Return the (x, y) coordinate for the center point of the cell that contains the specified text.  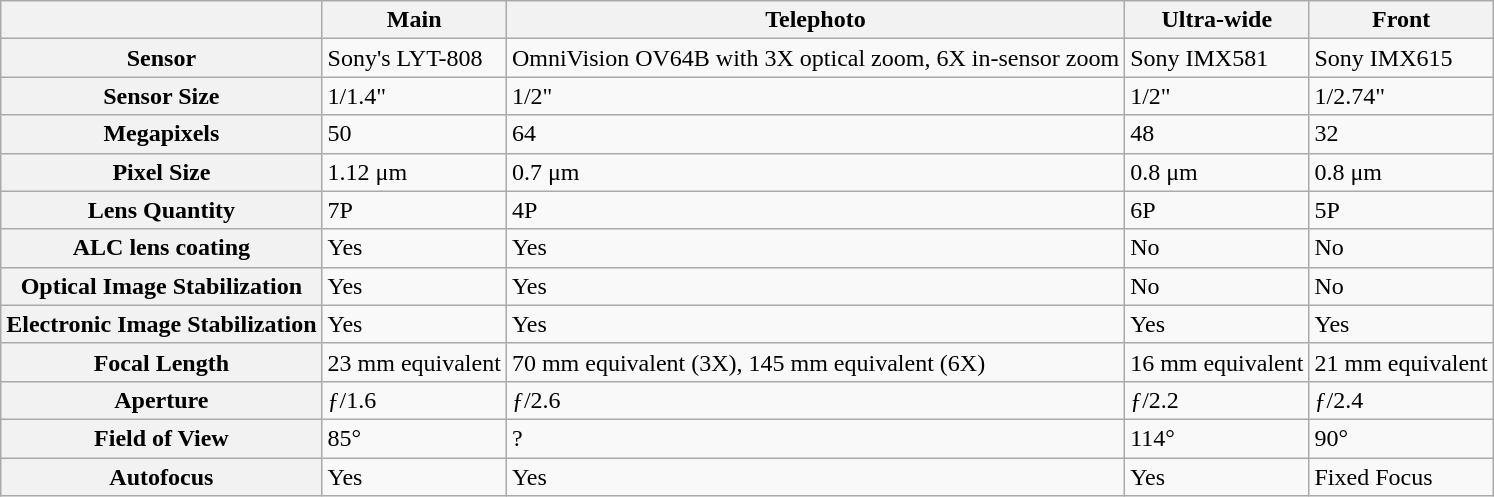
Ultra-wide (1217, 20)
16 mm equivalent (1217, 362)
Autofocus (162, 477)
Aperture (162, 400)
50 (414, 134)
Sony IMX581 (1217, 58)
48 (1217, 134)
ALC lens coating (162, 248)
1/2.74" (1401, 96)
Lens Quantity (162, 210)
Main (414, 20)
Megapixels (162, 134)
5P (1401, 210)
Field of View (162, 438)
Optical Image Stabilization (162, 286)
21 mm equivalent (1401, 362)
6P (1217, 210)
Electronic Image Stabilization (162, 324)
90° (1401, 438)
Fixed Focus (1401, 477)
Sensor (162, 58)
OmniVision OV64B with 3X optical zoom, 6X in-sensor zoom (815, 58)
85° (414, 438)
? (815, 438)
7P (414, 210)
114° (1217, 438)
Front (1401, 20)
ƒ/2.2 (1217, 400)
32 (1401, 134)
ƒ/2.4 (1401, 400)
ƒ/2.6 (815, 400)
23 mm equivalent (414, 362)
64 (815, 134)
0.7 μm (815, 172)
1/1.4" (414, 96)
Focal Length (162, 362)
Sony's LYT-808 (414, 58)
1.12 μm (414, 172)
Pixel Size (162, 172)
Telephoto (815, 20)
70 mm equivalent (3X), 145 mm equivalent (6X) (815, 362)
4P (815, 210)
Sony IMX615 (1401, 58)
Sensor Size (162, 96)
ƒ/1.6 (414, 400)
